For the text-containing cell, return its midpoint in (X, Y) coordinate format. 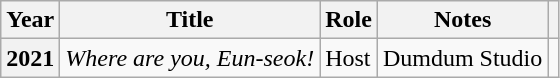
Year (30, 20)
2021 (30, 58)
Title (190, 20)
Role (349, 20)
Host (349, 58)
Notes (462, 20)
Where are you, Eun-seok! (190, 58)
Dumdum Studio (462, 58)
